From the cell containing the given text, extract its center point as [X, Y] coordinate. 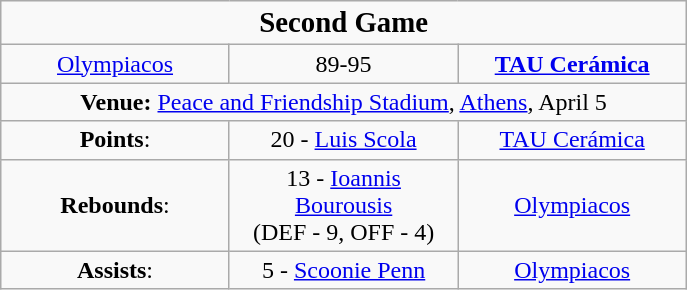
Rebounds: [116, 205]
Points: [116, 140]
89-95 [344, 64]
Assists: [116, 270]
20 - Luis Scola [344, 140]
Venue: Peace and Friendship Stadium, Athens, April 5 [344, 102]
5 - Scoonie Penn [344, 270]
13 - Ioannis Bourousis (DEF - 9, OFF - 4) [344, 205]
Second Game [344, 23]
